Capture the cell that displays the provided text and extract its [x, y] central coordinate. 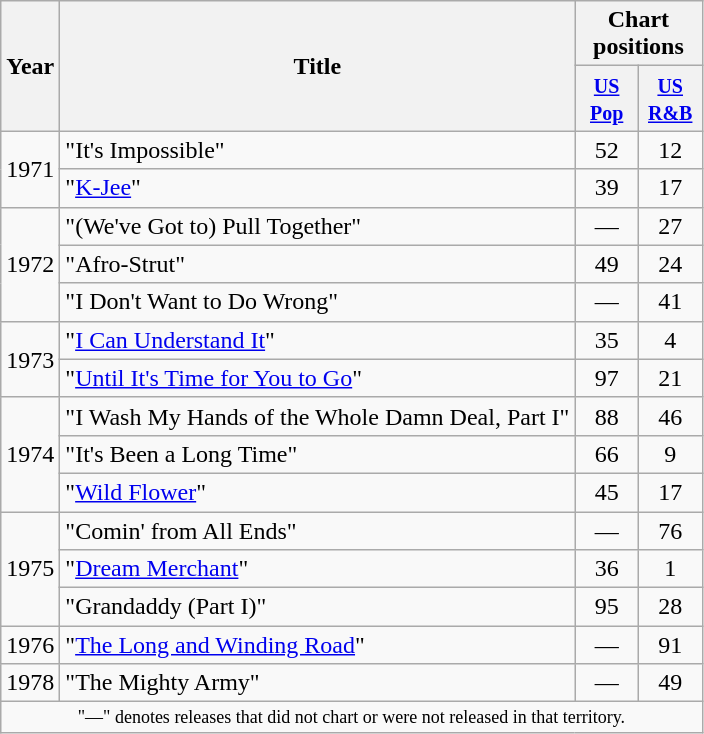
21 [670, 378]
28 [670, 607]
1978 [30, 683]
88 [607, 416]
"Grandaddy (Part I)" [318, 607]
"I Don't Want to Do Wrong" [318, 302]
1975 [30, 569]
52 [607, 150]
"It's Impossible" [318, 150]
1972 [30, 264]
"Wild Flower" [318, 492]
"Dream Merchant" [318, 569]
1 [670, 569]
24 [670, 264]
1974 [30, 454]
12 [670, 150]
95 [607, 607]
9 [670, 454]
97 [607, 378]
"Comin' from All Ends" [318, 531]
US R&B [670, 98]
"The Mighty Army" [318, 683]
35 [607, 340]
39 [607, 188]
"Afro-Strut" [318, 264]
45 [607, 492]
"(We've Got to) Pull Together" [318, 226]
"—" denotes releases that did not chart or were not released in that territory. [352, 718]
46 [670, 416]
36 [607, 569]
4 [670, 340]
"I Wash My Hands of the Whole Damn Deal, Part I" [318, 416]
Title [318, 66]
27 [670, 226]
1971 [30, 169]
41 [670, 302]
US Pop [607, 98]
1976 [30, 645]
"I Can Understand It" [318, 340]
"K-Jee" [318, 188]
"Until It's Time for You to Go" [318, 378]
Year [30, 66]
"The Long and Winding Road" [318, 645]
1973 [30, 359]
66 [607, 454]
91 [670, 645]
"It's Been a Long Time" [318, 454]
Chart positions [638, 34]
76 [670, 531]
